From the cell containing the given text, extract its center point as (x, y) coordinate. 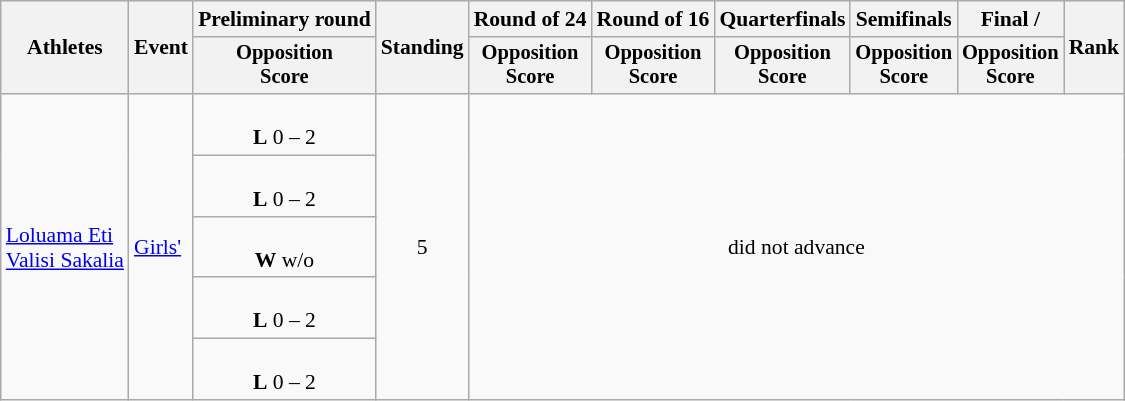
Final / (1010, 19)
W w/o (284, 248)
Athletes (65, 48)
Preliminary round (284, 19)
did not advance (797, 247)
Semifinals (904, 19)
Round of 16 (654, 19)
Girls' (161, 247)
5 (422, 247)
Round of 24 (530, 19)
Event (161, 48)
Rank (1094, 48)
Loluama EtiValisi Sakalia (65, 247)
Quarterfinals (782, 19)
Standing (422, 48)
